Provide the (X, Y) coordinate of the cell's center where the given text is located.  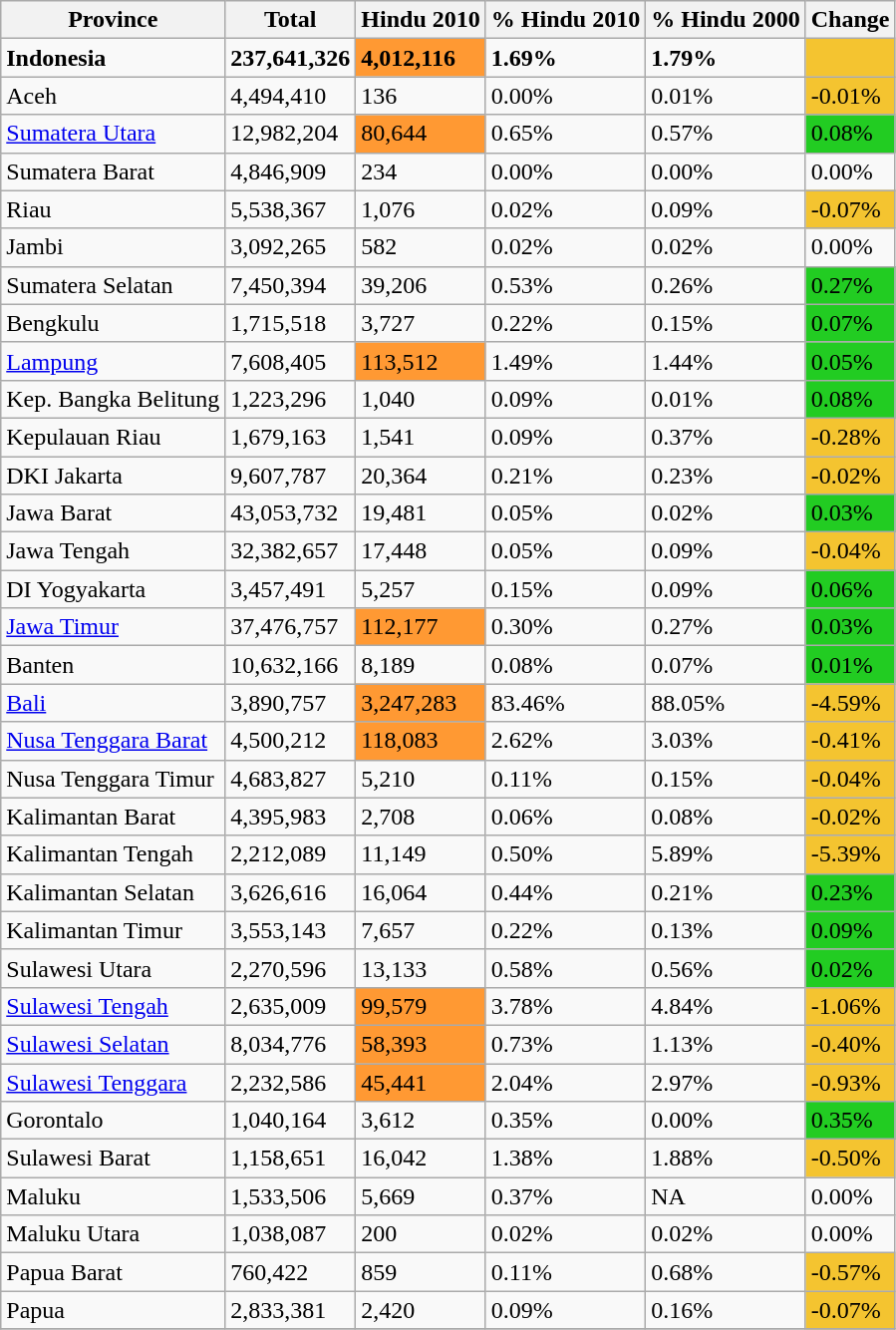
5,538,367 (291, 209)
Sulawesi Selatan (114, 1044)
2,635,009 (291, 1006)
Sumatera Utara (114, 134)
859 (421, 1272)
Kalimantan Selatan (114, 892)
237,641,326 (291, 58)
1,158,651 (291, 1159)
Riau (114, 209)
32,382,657 (291, 551)
Nusa Tenggara Timur (114, 779)
2.62% (565, 741)
10,632,166 (291, 665)
Sulawesi Tengah (114, 1006)
Sumatera Selatan (114, 285)
83.46% (565, 703)
234 (421, 171)
1.49% (565, 361)
1.88% (726, 1159)
-0.57% (850, 1272)
1.13% (726, 1044)
3.78% (565, 1006)
3,612 (421, 1121)
Aceh (114, 96)
2,833,381 (291, 1310)
1,040,164 (291, 1121)
3,890,757 (291, 703)
7,608,405 (291, 361)
Jawa Timur (114, 627)
2.97% (726, 1082)
113,512 (421, 361)
0.13% (726, 930)
-0.40% (850, 1044)
Province (114, 20)
7,657 (421, 930)
3,553,143 (291, 930)
-0.41% (850, 741)
2,270,596 (291, 968)
0.44% (565, 892)
Hindu 2010 (421, 20)
Sulawesi Tenggara (114, 1082)
1,040 (421, 399)
Papua (114, 1310)
Jawa Tengah (114, 551)
43,053,732 (291, 513)
Bengkulu (114, 323)
37,476,757 (291, 627)
Jawa Barat (114, 513)
4,846,909 (291, 171)
17,448 (421, 551)
0.53% (565, 285)
-0.93% (850, 1082)
Sulawesi Barat (114, 1159)
1,223,296 (291, 399)
2,420 (421, 1310)
8,034,776 (291, 1044)
0.16% (726, 1310)
Gorontalo (114, 1121)
8,189 (421, 665)
3,626,616 (291, 892)
2.04% (565, 1082)
1,038,087 (291, 1234)
Kalimantan Tengah (114, 854)
12,982,204 (291, 134)
Papua Barat (114, 1272)
5,210 (421, 779)
1,679,163 (291, 437)
3.03% (726, 741)
1,715,518 (291, 323)
% Hindu 2010 (565, 20)
13,133 (421, 968)
3,247,283 (421, 703)
45,441 (421, 1082)
3,457,491 (291, 589)
Sumatera Barat (114, 171)
88.05% (726, 703)
0.73% (565, 1044)
58,393 (421, 1044)
2,708 (421, 817)
3,727 (421, 323)
0.58% (565, 968)
3,092,265 (291, 247)
80,644 (421, 134)
Sulawesi Utara (114, 968)
Nusa Tenggara Barat (114, 741)
1.44% (726, 361)
-1.06% (850, 1006)
4.84% (726, 1006)
-0.01% (850, 96)
Kepulauan Riau (114, 437)
5,669 (421, 1196)
2,232,586 (291, 1082)
0.56% (726, 968)
NA (726, 1196)
-0.50% (850, 1159)
16,064 (421, 892)
4,500,212 (291, 741)
1,533,506 (291, 1196)
Kep. Bangka Belitung (114, 399)
1,076 (421, 209)
39,206 (421, 285)
% Hindu 2000 (726, 20)
Lampung (114, 361)
Kalimantan Barat (114, 817)
136 (421, 96)
1.38% (565, 1159)
Total (291, 20)
5.89% (726, 854)
7,450,394 (291, 285)
582 (421, 247)
0.26% (726, 285)
16,042 (421, 1159)
0.30% (565, 627)
Maluku (114, 1196)
-4.59% (850, 703)
0.50% (565, 854)
Maluku Utara (114, 1234)
112,177 (421, 627)
99,579 (421, 1006)
Banten (114, 665)
4,395,983 (291, 817)
1,541 (421, 437)
Indonesia (114, 58)
Kalimantan Timur (114, 930)
5,257 (421, 589)
Jambi (114, 247)
19,481 (421, 513)
0.68% (726, 1272)
118,083 (421, 741)
DKI Jakarta (114, 476)
0.65% (565, 134)
20,364 (421, 476)
11,149 (421, 854)
2,212,089 (291, 854)
4,494,410 (291, 96)
4,683,827 (291, 779)
-0.28% (850, 437)
-5.39% (850, 854)
1.69% (565, 58)
0.57% (726, 134)
Change (850, 20)
200 (421, 1234)
9,607,787 (291, 476)
4,012,116 (421, 58)
1.79% (726, 58)
Bali (114, 703)
760,422 (291, 1272)
DI Yogyakarta (114, 589)
